Provide the [X, Y] coordinate of the cell's center where the given text is located.  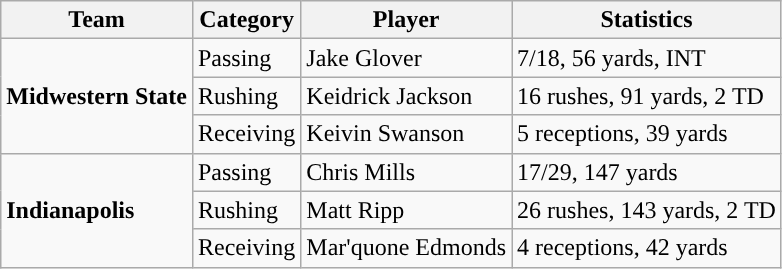
Keidrick Jackson [406, 96]
Category [246, 20]
5 receptions, 39 yards [647, 134]
16 rushes, 91 yards, 2 TD [647, 96]
Matt Ripp [406, 210]
Midwestern State [97, 96]
Statistics [647, 20]
Indianapolis [97, 210]
17/29, 147 yards [647, 172]
Team [97, 20]
7/18, 56 yards, INT [647, 58]
Chris Mills [406, 172]
Keivin Swanson [406, 134]
Jake Glover [406, 58]
Mar'quone Edmonds [406, 248]
Player [406, 20]
26 rushes, 143 yards, 2 TD [647, 210]
4 receptions, 42 yards [647, 248]
